Scan for the cell matching the given text and deliver its (X, Y) coordinate at center. 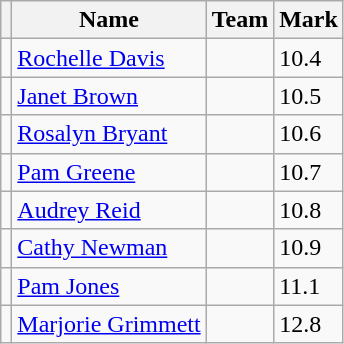
Rochelle Davis (109, 58)
10.6 (309, 134)
Janet Brown (109, 96)
Name (109, 20)
Team (240, 20)
Cathy Newman (109, 248)
Marjorie Grimmett (109, 324)
10.4 (309, 58)
10.5 (309, 96)
Rosalyn Bryant (109, 134)
Pam Jones (109, 286)
Mark (309, 20)
10.7 (309, 172)
11.1 (309, 286)
Pam Greene (109, 172)
Audrey Reid (109, 210)
12.8 (309, 324)
10.9 (309, 248)
10.8 (309, 210)
